Return [X, Y] of the center of cell containing provided text 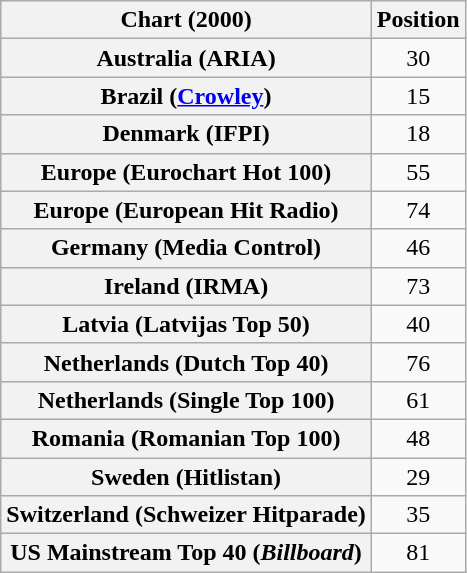
Europe (Eurochart Hot 100) [186, 172]
US Mainstream Top 40 (Billboard) [186, 553]
Sweden (Hitlistan) [186, 477]
81 [418, 553]
48 [418, 438]
Netherlands (Single Top 100) [186, 400]
Australia (ARIA) [186, 58]
29 [418, 477]
55 [418, 172]
Netherlands (Dutch Top 40) [186, 362]
18 [418, 134]
35 [418, 515]
Position [418, 20]
61 [418, 400]
Romania (Romanian Top 100) [186, 438]
Germany (Media Control) [186, 248]
Denmark (IFPI) [186, 134]
Latvia (Latvijas Top 50) [186, 324]
30 [418, 58]
15 [418, 96]
46 [418, 248]
Chart (2000) [186, 20]
74 [418, 210]
Europe (European Hit Radio) [186, 210]
Brazil (Crowley) [186, 96]
Switzerland (Schweizer Hitparade) [186, 515]
76 [418, 362]
40 [418, 324]
Ireland (IRMA) [186, 286]
73 [418, 286]
